Provide the [X, Y] coordinate of the cell's center where the given text is located.  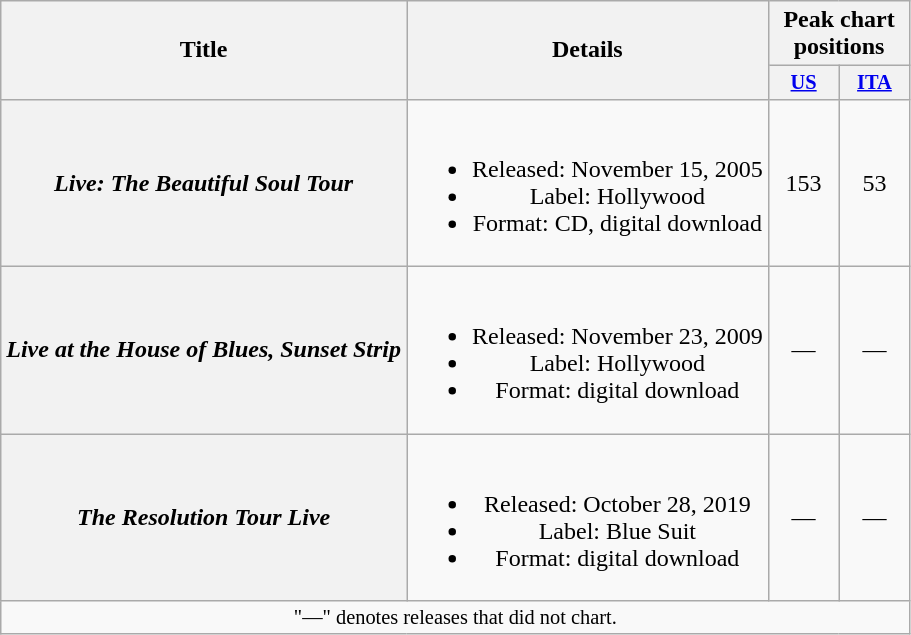
Released: November 23, 2009Label: HollywoodFormat: digital download [588, 350]
The Resolution Tour Live [204, 518]
Released: November 15, 2005Label: HollywoodFormat: CD, digital download [588, 182]
Title [204, 50]
Peak chart positions [839, 34]
"—" denotes releases that did not chart. [456, 618]
Released: October 28, 2019Label: Blue SuitFormat: digital download [588, 518]
Details [588, 50]
US [804, 83]
ITA [874, 83]
153 [804, 182]
53 [874, 182]
Live: The Beautiful Soul Tour [204, 182]
Live at the House of Blues, Sunset Strip [204, 350]
